Find where the given text appears and provide that cell's center as (X, Y) coordinate. 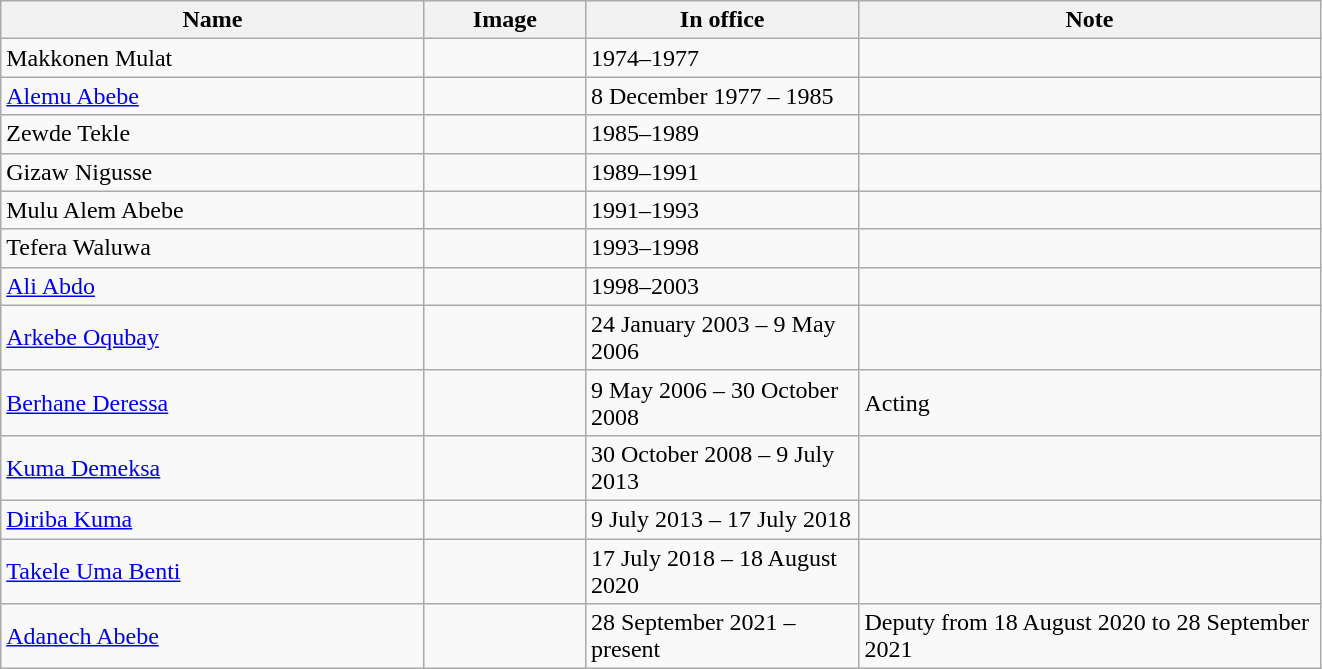
Note (1090, 20)
Arkebe Oqubay (213, 338)
Diriba Kuma (213, 519)
Alemu Abebe (213, 96)
Berhane Deressa (213, 402)
9 May 2006 – 30 October 2008 (722, 402)
Ali Abdo (213, 286)
1985–1989 (722, 134)
9 July 2013 – 17 July 2018 (722, 519)
Gizaw Nigusse (213, 172)
Kuma Demeksa (213, 468)
28 September 2021 – present (722, 636)
30 October 2008 – 9 July 2013 (722, 468)
24 January 2003 – 9 May 2006 (722, 338)
17 July 2018 – 18 August 2020 (722, 570)
8 December 1977 – 1985 (722, 96)
Tefera Waluwa (213, 248)
1998–2003 (722, 286)
Takele Uma Benti (213, 570)
Acting (1090, 402)
1989–1991 (722, 172)
1991–1993 (722, 210)
In office (722, 20)
Deputy from 18 August 2020 to 28 September 2021 (1090, 636)
1993–1998 (722, 248)
Image (504, 20)
Adanech Abebe (213, 636)
1974–1977 (722, 58)
Zewde Tekle (213, 134)
Name (213, 20)
Mulu Alem Abebe (213, 210)
Makkonen Mulat (213, 58)
